Determine the (X, Y) coordinate at the center of the cell enclosing the given text.  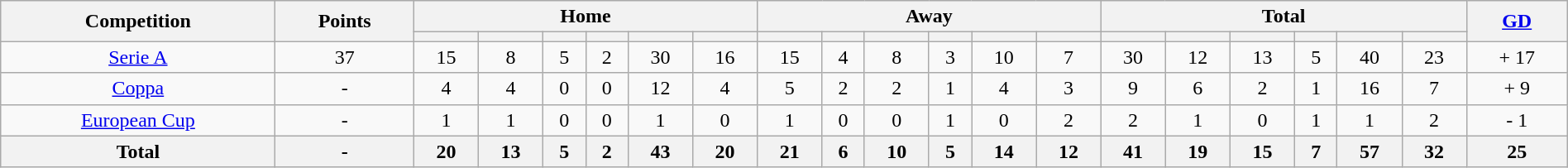
European Cup (138, 120)
32 (1434, 151)
9 (1133, 89)
21 (790, 151)
Points (344, 22)
+ 9 (1517, 89)
Coppa (138, 89)
40 (1370, 57)
Away (930, 17)
Competition (138, 22)
57 (1370, 151)
41 (1133, 151)
14 (1004, 151)
43 (660, 151)
37 (344, 57)
25 (1517, 151)
Home (586, 17)
+ 17 (1517, 57)
23 (1434, 57)
19 (1198, 151)
GD (1517, 22)
- 1 (1517, 120)
Serie A (138, 57)
